For the text-containing cell, return its midpoint in (x, y) coordinate format. 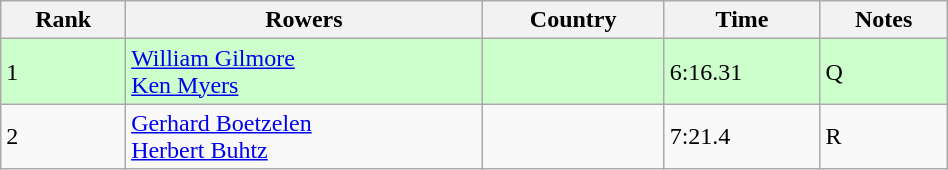
Q (884, 72)
William GilmoreKen Myers (304, 72)
R (884, 136)
Country (573, 20)
Rank (64, 20)
Gerhard BoetzelenHerbert Buhtz (304, 136)
7:21.4 (742, 136)
Notes (884, 20)
Time (742, 20)
2 (64, 136)
1 (64, 72)
Rowers (304, 20)
6:16.31 (742, 72)
